Return the [x, y] coordinate for the center point of the cell that contains the specified text.  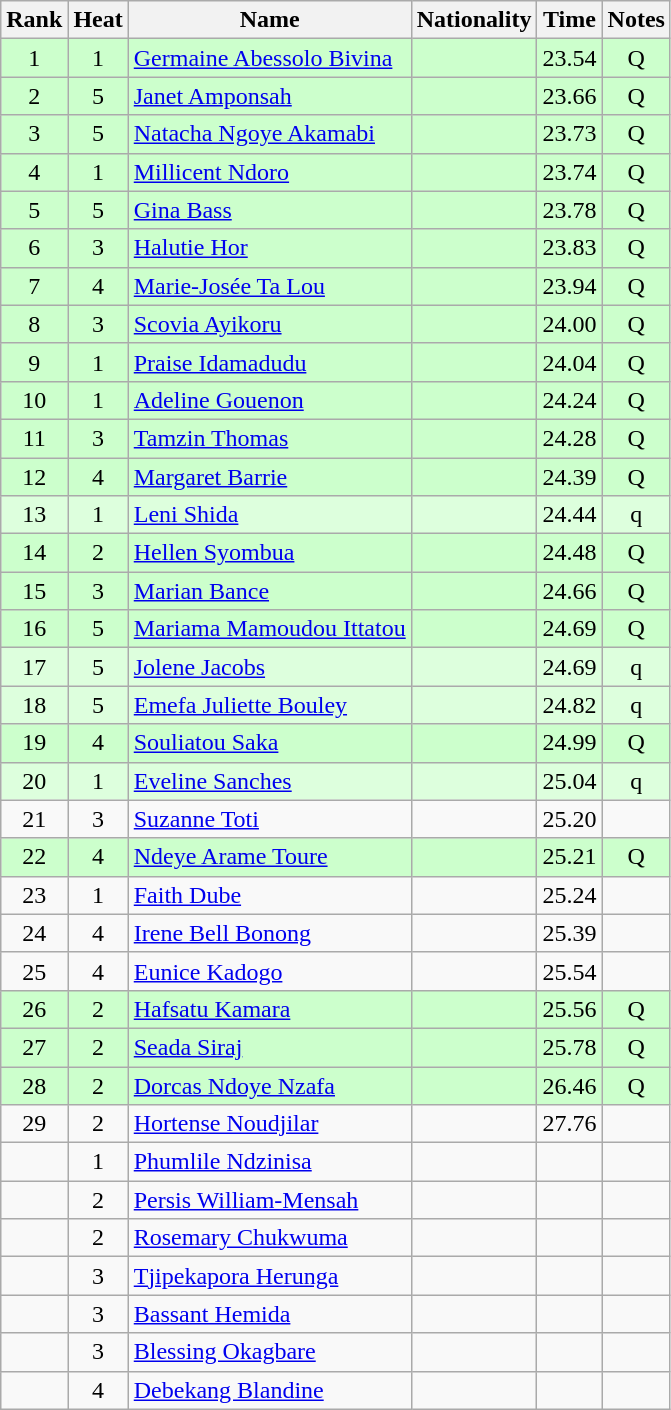
20 [34, 781]
24.28 [570, 438]
24.48 [570, 553]
Bassant Hemida [270, 1314]
Hafsatu Kamara [270, 1009]
27 [34, 1047]
27.76 [570, 1124]
25.21 [570, 857]
18 [34, 705]
24.00 [570, 324]
Souliatou Saka [270, 743]
25.20 [570, 819]
Millicent Ndoro [270, 172]
25.56 [570, 1009]
Marian Bance [270, 591]
24.82 [570, 705]
Time [570, 20]
9 [34, 362]
Persis William-Mensah [270, 1200]
24.39 [570, 477]
23.83 [570, 248]
25.78 [570, 1047]
7 [34, 286]
Mariama Mamoudou Ittatou [270, 629]
Rank [34, 20]
Eveline Sanches [270, 781]
Praise Idamadudu [270, 362]
16 [34, 629]
6 [34, 248]
Seada Siraj [270, 1047]
Tjipekapora Herunga [270, 1276]
24.66 [570, 591]
28 [34, 1085]
23.54 [570, 58]
Janet Amponsah [270, 96]
Germaine Abessolo Bivina [270, 58]
26 [34, 1009]
Irene Bell Bonong [270, 933]
Natacha Ngoye Akamabi [270, 134]
11 [34, 438]
24.24 [570, 400]
Hortense Noudjilar [270, 1124]
Emefa Juliette Bouley [270, 705]
26.46 [570, 1085]
Debekang Blandine [270, 1390]
Leni Shida [270, 515]
15 [34, 591]
17 [34, 667]
Blessing Okagbare [270, 1352]
Adeline Gouenon [270, 400]
23.94 [570, 286]
Jolene Jacobs [270, 667]
Gina Bass [270, 210]
23 [34, 895]
Margaret Barrie [270, 477]
12 [34, 477]
21 [34, 819]
Notes [636, 20]
10 [34, 400]
25.04 [570, 781]
Rosemary Chukwuma [270, 1238]
29 [34, 1124]
24 [34, 933]
24.99 [570, 743]
23.74 [570, 172]
23.78 [570, 210]
Dorcas Ndoye Nzafa [270, 1085]
Scovia Ayikoru [270, 324]
14 [34, 553]
23.66 [570, 96]
Hellen Syombua [270, 553]
24.44 [570, 515]
22 [34, 857]
Eunice Kadogo [270, 971]
Marie-Josée Ta Lou [270, 286]
25 [34, 971]
Name [270, 20]
Tamzin Thomas [270, 438]
Faith Dube [270, 895]
24.04 [570, 362]
19 [34, 743]
8 [34, 324]
25.54 [570, 971]
Ndeye Arame Toure [270, 857]
Nationality [474, 20]
Heat [98, 20]
13 [34, 515]
Halutie Hor [270, 248]
25.39 [570, 933]
Suzanne Toti [270, 819]
23.73 [570, 134]
25.24 [570, 895]
Phumlile Ndzinisa [270, 1162]
